Detect which cell encompasses the target text, then output its [x, y] center coordinate. 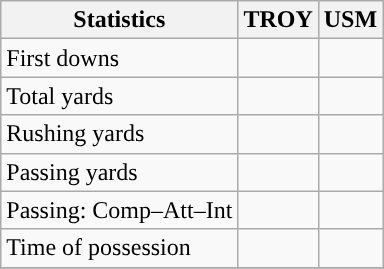
TROY [278, 20]
Total yards [120, 96]
Passing: Comp–Att–Int [120, 210]
Rushing yards [120, 134]
Passing yards [120, 172]
USM [350, 20]
Time of possession [120, 248]
First downs [120, 58]
Statistics [120, 20]
